Extract the (x, y) coordinate from the center of the cell holding the provided text.  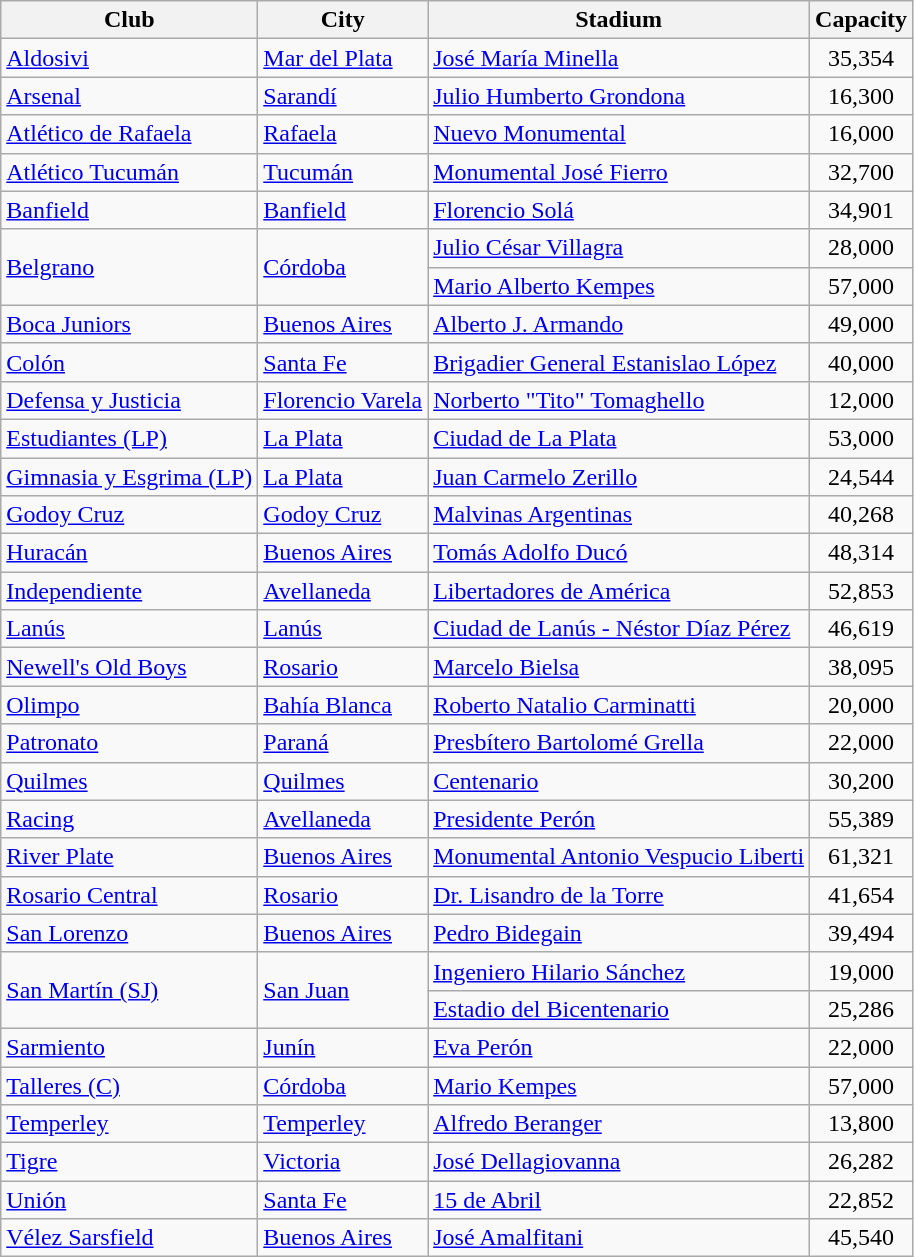
Aldosivi (130, 58)
28,000 (862, 248)
Atlético Tucumán (130, 172)
34,901 (862, 210)
José María Minella (619, 58)
40,000 (862, 362)
Defensa y Justicia (130, 400)
Malvinas Argentinas (619, 515)
61,321 (862, 857)
Bahía Blanca (343, 705)
30,200 (862, 781)
Arsenal (130, 96)
River Plate (130, 857)
Colón (130, 362)
Julio Humberto Grondona (619, 96)
25,286 (862, 1009)
Monumental José Fierro (619, 172)
San Martín (SJ) (130, 990)
Florencio Varela (343, 400)
Huracán (130, 553)
Alfredo Beranger (619, 1124)
Racing (130, 819)
Gimnasia y Esgrima (LP) (130, 477)
Alberto J. Armando (619, 324)
Sarmiento (130, 1047)
20,000 (862, 705)
46,619 (862, 629)
Sarandí (343, 96)
26,282 (862, 1162)
Rafaela (343, 134)
Eva Perón (619, 1047)
San Lorenzo (130, 933)
Brigadier General Estanislao López (619, 362)
15 de Abril (619, 1200)
Victoria (343, 1162)
32,700 (862, 172)
Ciudad de La Plata (619, 438)
Vélez Sarsfield (130, 1238)
Mar del Plata (343, 58)
Mario Alberto Kempes (619, 286)
Belgrano (130, 267)
Independiente (130, 591)
Estudiantes (LP) (130, 438)
24,544 (862, 477)
48,314 (862, 553)
Talleres (C) (130, 1085)
52,853 (862, 591)
41,654 (862, 895)
49,000 (862, 324)
16,300 (862, 96)
Unión (130, 1200)
Stadium (619, 20)
Dr. Lisandro de la Torre (619, 895)
Monumental Antonio Vespucio Liberti (619, 857)
José Dellagiovanna (619, 1162)
45,540 (862, 1238)
Centenario (619, 781)
Capacity (862, 20)
35,354 (862, 58)
Presidente Perón (619, 819)
Paraná (343, 743)
Juan Carmelo Zerillo (619, 477)
38,095 (862, 667)
39,494 (862, 933)
Norberto "Tito" Tomaghello (619, 400)
City (343, 20)
Ciudad de Lanús - Néstor Díaz Pérez (619, 629)
San Juan (343, 990)
Mario Kempes (619, 1085)
Ingeniero Hilario Sánchez (619, 971)
Florencio Solá (619, 210)
Patronato (130, 743)
Atlético de Rafaela (130, 134)
Pedro Bidegain (619, 933)
Julio César Villagra (619, 248)
Libertadores de América (619, 591)
Boca Juniors (130, 324)
Newell's Old Boys (130, 667)
16,000 (862, 134)
13,800 (862, 1124)
40,268 (862, 515)
Presbítero Bartolomé Grella (619, 743)
Tomás Adolfo Ducó (619, 553)
22,852 (862, 1200)
Nuevo Monumental (619, 134)
53,000 (862, 438)
José Amalfitani (619, 1238)
Club (130, 20)
19,000 (862, 971)
12,000 (862, 400)
Marcelo Bielsa (619, 667)
Roberto Natalio Carminatti (619, 705)
Rosario Central (130, 895)
Tucumán (343, 172)
55,389 (862, 819)
Olimpo (130, 705)
Tigre (130, 1162)
Estadio del Bicentenario (619, 1009)
Junín (343, 1047)
